Provide the (x, y) coordinate of the cell's center where the given text is located.  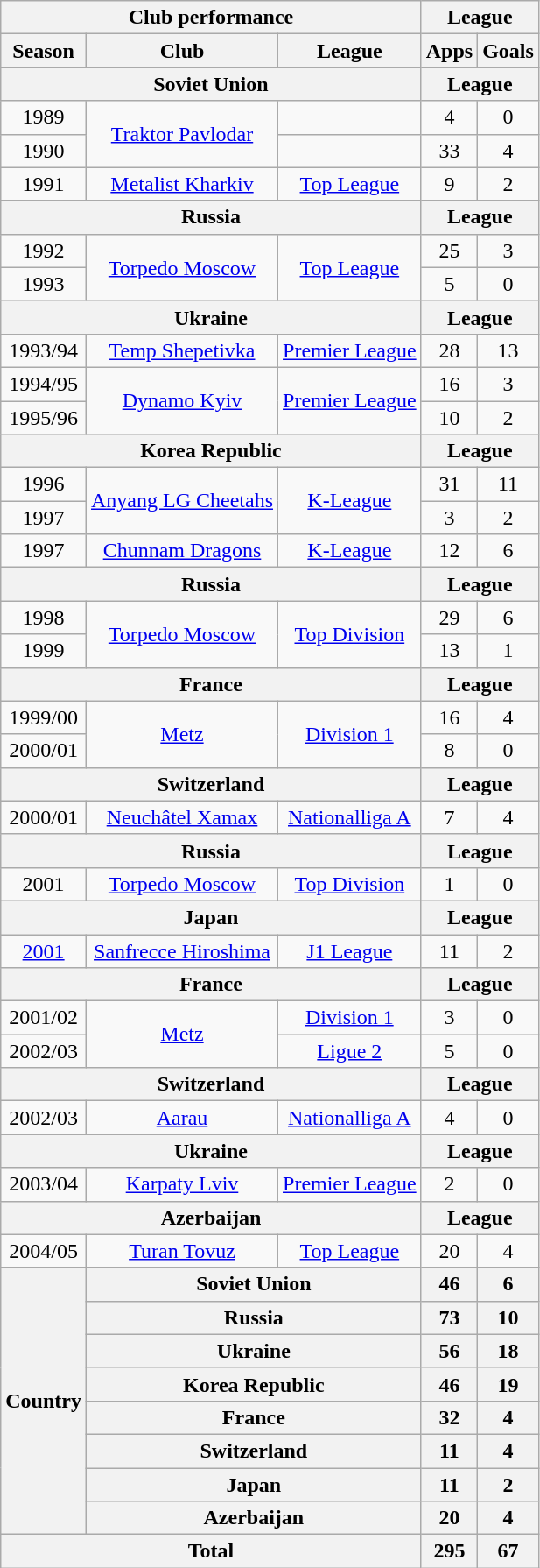
1992 (44, 251)
Total (211, 1551)
Apps (449, 51)
Goals (508, 51)
2001/02 (44, 1018)
1991 (44, 184)
67 (508, 1551)
Season (44, 51)
Chunnam Dragons (182, 551)
Metalist Kharkiv (182, 184)
295 (449, 1551)
56 (449, 1351)
Turan Tovuz (182, 1251)
31 (449, 484)
Dynamo Kyiv (182, 400)
Sanfrecce Hiroshima (182, 950)
73 (449, 1317)
1998 (44, 618)
1993 (44, 284)
2003/04 (44, 1184)
1995/96 (44, 418)
Traktor Pavlodar (182, 134)
Club (182, 51)
18 (508, 1351)
1999 (44, 651)
8 (449, 751)
1993/94 (44, 350)
29 (449, 618)
2004/05 (44, 1251)
25 (449, 251)
1990 (44, 151)
1996 (44, 484)
J1 League (350, 950)
1999/00 (44, 717)
33 (449, 151)
Club performance (211, 18)
1989 (44, 117)
28 (449, 350)
Aarau (182, 1118)
7 (449, 817)
Ligue 2 (350, 1051)
Temp Shepetivka (182, 350)
12 (449, 551)
32 (449, 1417)
9 (449, 184)
Neuchâtel Xamax (182, 817)
19 (508, 1384)
Anyang LG Cheetahs (182, 501)
Country (44, 1401)
Karpaty Lviv (182, 1184)
1994/95 (44, 384)
